Search for the cell housing the specified text and yield its (x, y) center coordinate. 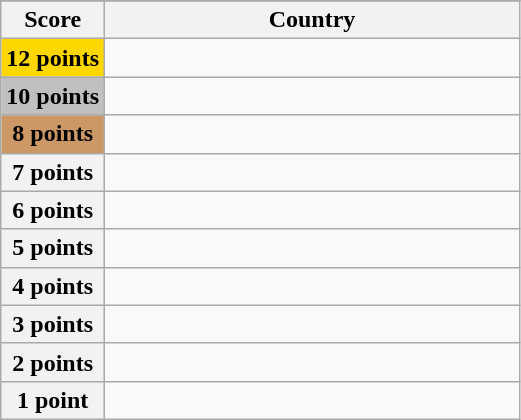
3 points (53, 324)
4 points (53, 286)
5 points (53, 248)
Score (53, 20)
12 points (53, 58)
Country (312, 20)
2 points (53, 362)
7 points (53, 172)
6 points (53, 210)
1 point (53, 400)
10 points (53, 96)
8 points (53, 134)
